Return (X, Y) of the center of cell containing provided text 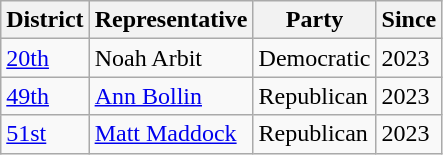
District (45, 20)
Ann Bollin (171, 96)
Matt Maddock (171, 134)
Since (409, 20)
Representative (171, 20)
20th (45, 58)
51st (45, 134)
Democratic (314, 58)
Noah Arbit (171, 58)
Party (314, 20)
49th (45, 96)
